For the text-containing cell, return its midpoint in [x, y] coordinate format. 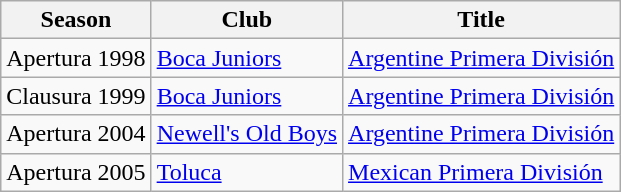
Toluca [246, 172]
Mexican Primera División [482, 172]
Apertura 2004 [76, 134]
Apertura 2005 [76, 172]
Newell's Old Boys [246, 134]
Club [246, 20]
Title [482, 20]
Apertura 1998 [76, 58]
Clausura 1999 [76, 96]
Season [76, 20]
